Find where the given text appears and provide that cell's center as (X, Y) coordinate. 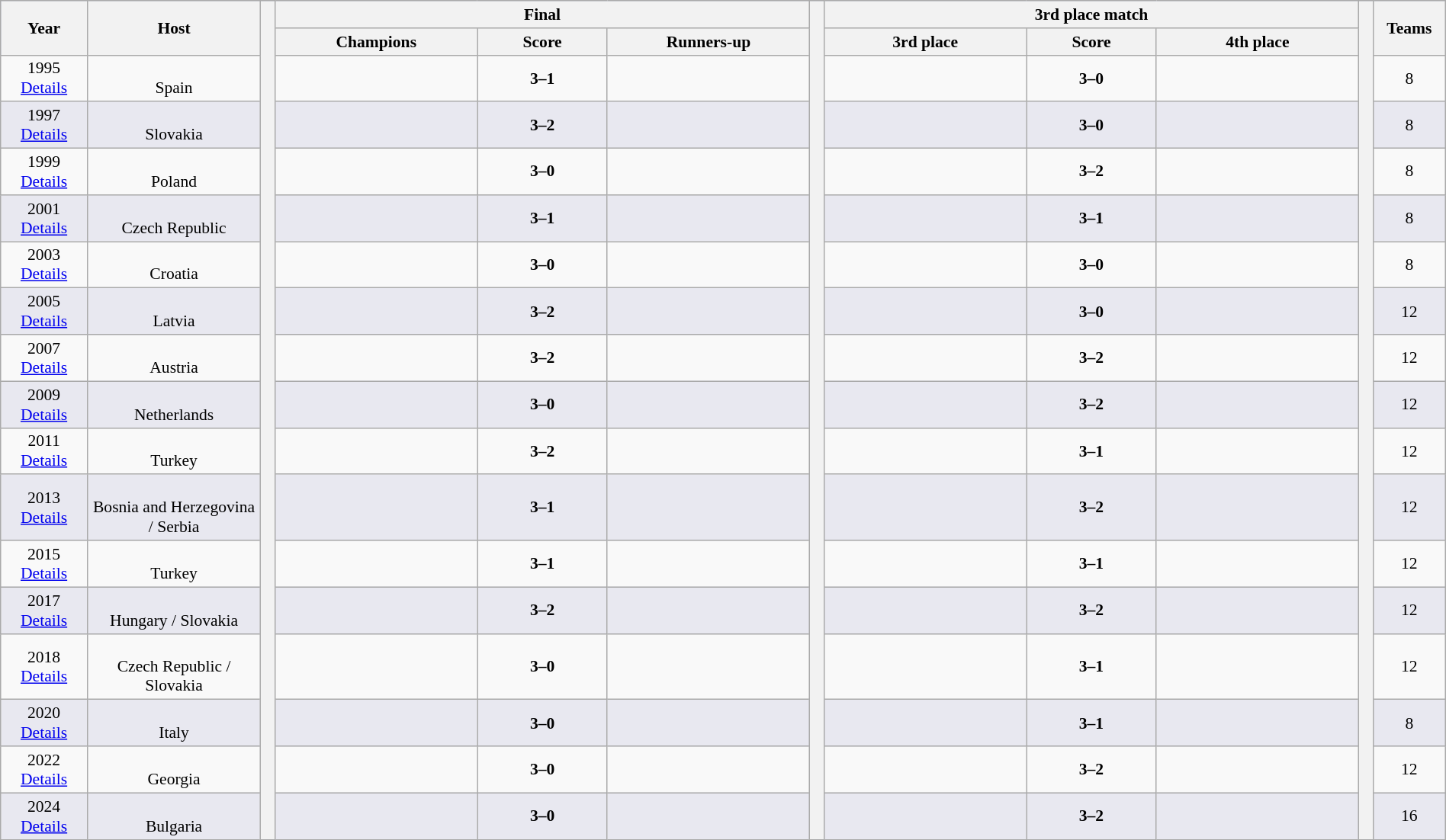
2017Details (44, 610)
Hungary / Slovakia (174, 610)
Georgia (174, 770)
Croatia (174, 265)
1997Details (44, 125)
2001Details (44, 218)
Slovakia (174, 125)
Teams (1409, 27)
1999Details (44, 172)
Czech Republic / Slovakia (174, 666)
4th place (1257, 42)
Bulgaria (174, 816)
2013Details (44, 508)
3rd place (926, 42)
2020Details (44, 723)
3rd place match (1092, 14)
Host (174, 27)
2024Details (44, 816)
2018Details (44, 666)
2022Details (44, 770)
1995Details (44, 78)
Runners-up (708, 42)
Poland (174, 172)
2003Details (44, 265)
Austria (174, 358)
Spain (174, 78)
2007Details (44, 358)
2009Details (44, 404)
2005Details (44, 311)
Bosnia and Herzegovina / Serbia (174, 508)
Italy (174, 723)
Year (44, 27)
Latvia (174, 311)
Netherlands (174, 404)
Final (543, 14)
Czech Republic (174, 218)
2011Details (44, 451)
16 (1409, 816)
Champions (377, 42)
2015Details (44, 564)
